Capture the cell that displays the provided text and extract its (x, y) central coordinate. 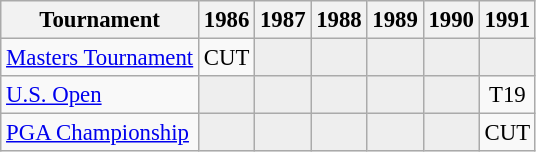
T19 (507, 95)
1989 (395, 20)
U.S. Open (100, 95)
1988 (339, 20)
Tournament (100, 20)
1986 (227, 20)
Masters Tournament (100, 58)
1991 (507, 20)
PGA Championship (100, 133)
1990 (451, 20)
1987 (283, 20)
